Pinpoint the cell where the given text exists, returning its [X, Y] midpoint coordinate. 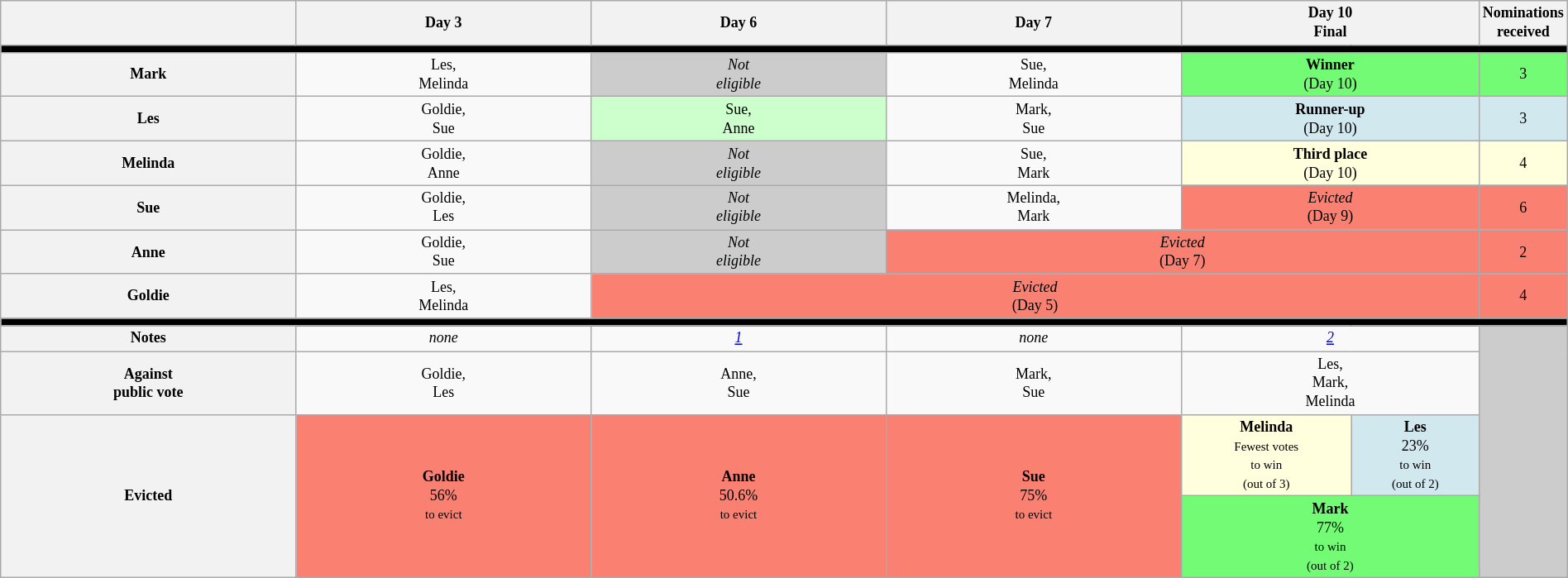
Anne,Sue [739, 383]
Les [149, 119]
Goldie [149, 296]
Evicted [149, 496]
Mark77%to win(out of 2) [1330, 537]
Day 10Final [1330, 23]
Day 6 [739, 23]
Third place(Day 10) [1330, 163]
Anne50.6%to evict [739, 496]
Sue [149, 208]
Anne [149, 252]
Sue,Mark [1034, 163]
Evicted(Day 9) [1330, 208]
Goldie56%to evict [443, 496]
Mark [149, 74]
Melinda,Mark [1034, 208]
Sue,Melinda [1034, 74]
Evicted(Day 5) [1035, 296]
Notes [149, 339]
Nominationsreceived [1523, 23]
Les23%to win(out of 2) [1415, 455]
MelindaFewest votesto win(out of 3) [1266, 455]
6 [1523, 208]
Melinda [149, 163]
Runner-up(Day 10) [1330, 119]
1 [739, 339]
Sue,Anne [739, 119]
Sue75%to evict [1034, 496]
Day 7 [1034, 23]
Evicted(Day 7) [1183, 252]
Goldie,Anne [443, 163]
Les,Mark,Melinda [1330, 383]
Againstpublic vote [149, 383]
Day 3 [443, 23]
Winner(Day 10) [1330, 74]
